Extract the (x, y) coordinate from the center of the cell holding the provided text.  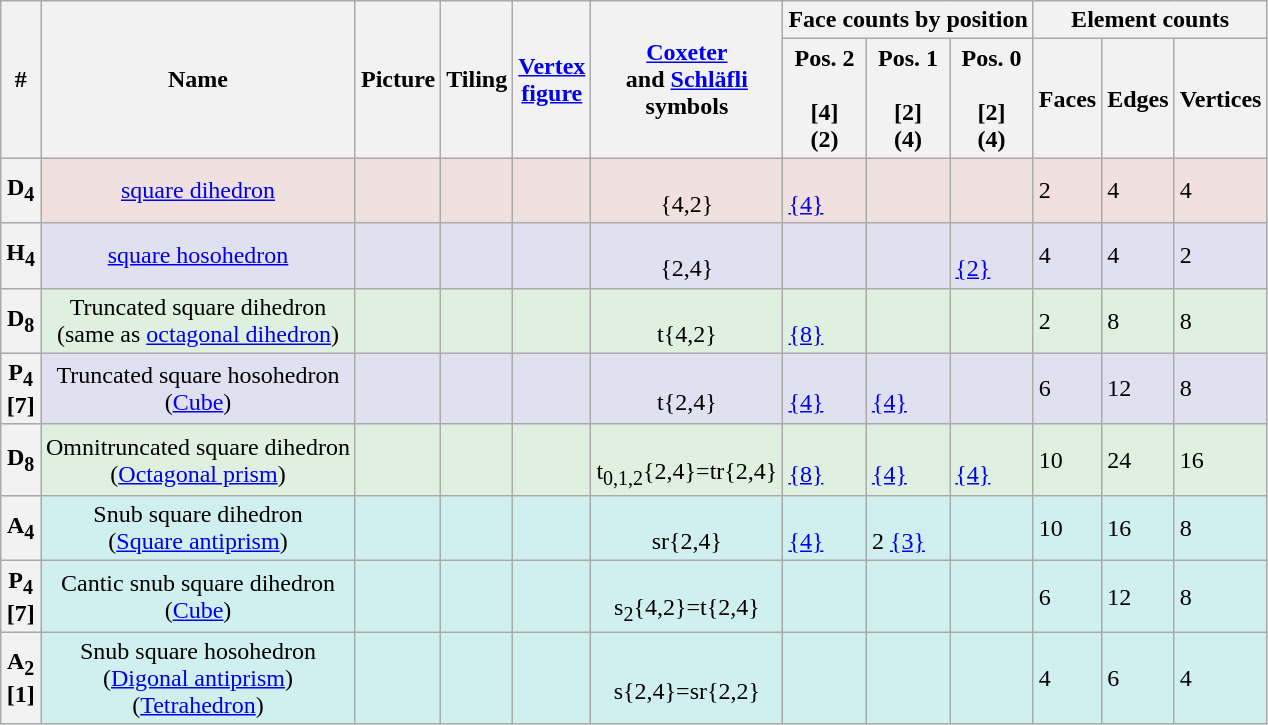
square dihedron (198, 190)
2 {3} (908, 528)
Tiling (477, 80)
s{2,4}=sr{2,2} (687, 678)
Pos. 0[2](4) (992, 98)
Vertexfigure (552, 80)
Element counts (1150, 20)
Faces (1067, 98)
Edges (1138, 98)
D4 (21, 190)
{4,2} (687, 190)
s2{4,2}=t{2,4} (687, 596)
H4 (21, 256)
sr{2,4} (687, 528)
Snub square hosohedron(Digonal antiprism)(Tetrahedron) (198, 678)
Picture (398, 80)
24 (1138, 460)
Truncated square dihedron(same as octagonal dihedron) (198, 320)
t{4,2} (687, 320)
A4 (21, 528)
Snub square dihedron(Square antiprism) (198, 528)
Cantic snub square dihedron(Cube) (198, 596)
# (21, 80)
Face counts by position (908, 20)
Pos. 1[2](4) (908, 98)
A2[1] (21, 678)
Name (198, 80)
t{2,4} (687, 388)
{2,4} (687, 256)
Coxeterand Schläflisymbols (687, 80)
square hosohedron (198, 256)
Truncated square hosohedron(Cube) (198, 388)
Vertices (1220, 98)
{2} (992, 256)
Omnitruncated square dihedron(Octagonal prism) (198, 460)
t0,1,2{2,4}=tr{2,4} (687, 460)
Pos. 2[4](2) (824, 98)
